Locate the cell with the specified text and output its [x, y] center coordinate. 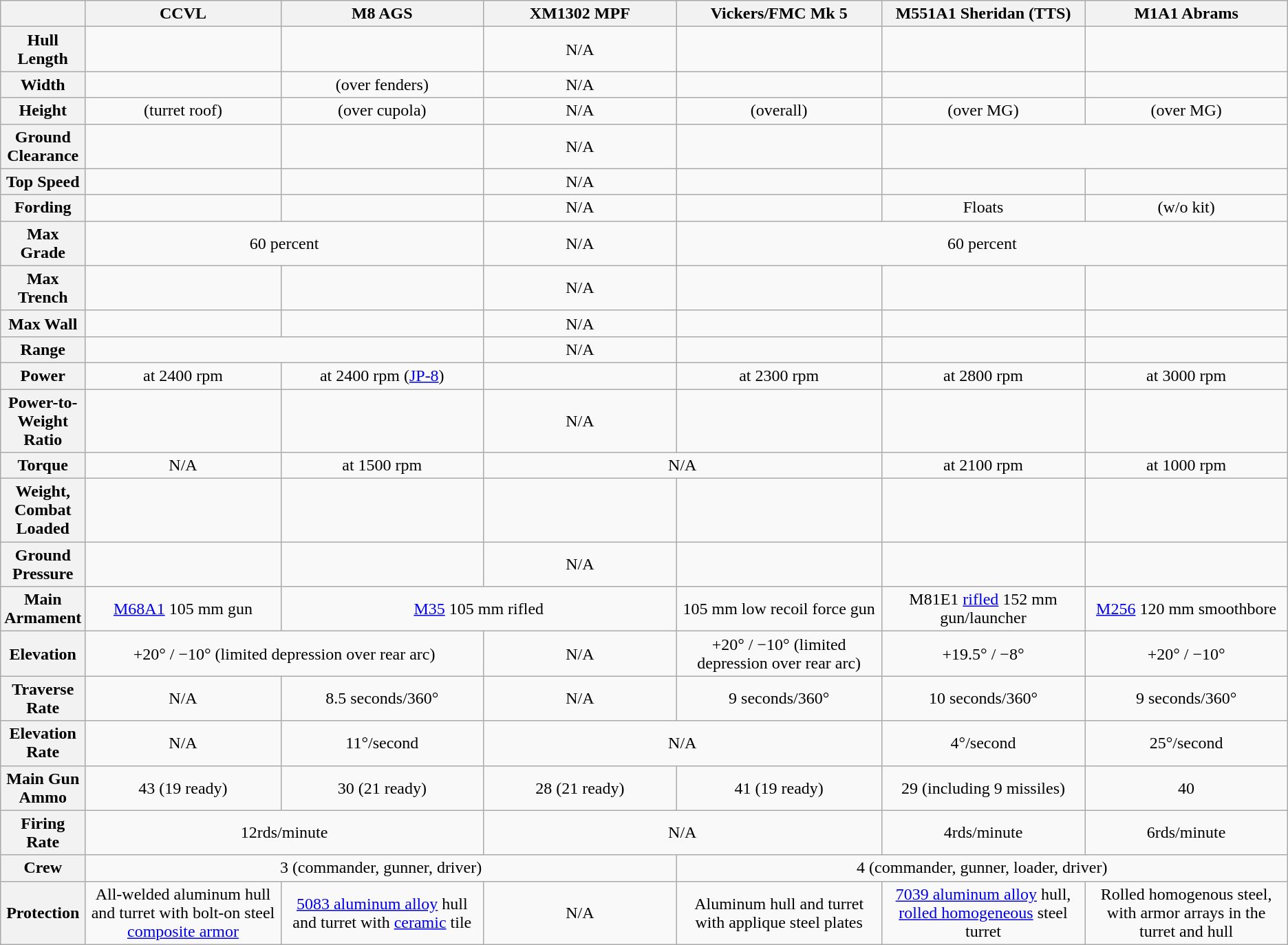
M551A1 Sheridan (TTS) [983, 14]
M81E1 rifled 152 mm gun/launcher [983, 609]
Hull Length [43, 50]
3 (commander, gunner, driver) [381, 868]
XM1302 MPF [579, 14]
M35 105 mm rifled [479, 609]
30 (21 ready) [382, 788]
at 2400 rpm (JP-8) [382, 376]
Vickers/FMC Mk 5 [779, 14]
Floats [983, 208]
29 (including 9 missiles) [983, 788]
at 2100 rpm [983, 466]
CCVL [183, 14]
M256 120 mm smoothbore [1186, 609]
41 (19 ready) [779, 788]
12rds/minute [285, 832]
28 (21 ready) [579, 788]
Max Wall [43, 323]
Main Armament [43, 609]
105 mm low recoil force gun [779, 609]
+20° / −10° [1186, 653]
11°/second [382, 743]
4rds/minute [983, 832]
Aluminum hull and turret with applique steel plates [779, 913]
at 2300 rpm [779, 376]
Weight, Combat Loaded [43, 510]
+19.5° / −8° [983, 653]
Elevation Rate [43, 743]
at 2800 rpm [983, 376]
(overall) [779, 111]
Power-to-Weight Ratio [43, 421]
at 3000 rpm [1186, 376]
40 [1186, 788]
at 1000 rpm [1186, 466]
Max Trench [43, 287]
All-welded aluminum hull and turret with bolt-on steel composite armor [183, 913]
(over fenders) [382, 85]
Main Gun Ammo [43, 788]
Top Speed [43, 182]
at 2400 rpm [183, 376]
M1A1 Abrams [1186, 14]
at 1500 rpm [382, 466]
Power [43, 376]
M68A1 105 mm gun [183, 609]
43 (19 ready) [183, 788]
Range [43, 349]
Traverse Rate [43, 699]
(w/o kit) [1186, 208]
Width [43, 85]
Crew [43, 868]
25°/second [1186, 743]
M8 AGS [382, 14]
Protection [43, 913]
7039 aluminum alloy hull, rolled homogeneous steel turret [983, 913]
6rds/minute [1186, 832]
Max Grade [43, 243]
Elevation [43, 653]
5083 aluminum alloy hull and turret with ceramic tile [382, 913]
Rolled homogenous steel, with armor arrays in the turret and hull [1186, 913]
Torque [43, 466]
(turret roof) [183, 111]
Firing Rate [43, 832]
Ground Clearance [43, 146]
Ground Pressure [43, 564]
(over cupola) [382, 111]
Fording [43, 208]
8.5 seconds/360° [382, 699]
10 seconds/360° [983, 699]
4°/second [983, 743]
Height [43, 111]
4 (commander, gunner, loader, driver) [982, 868]
